Search for the cell housing the specified text and yield its (X, Y) center coordinate. 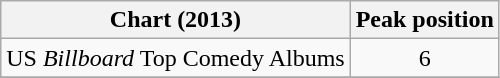
Chart (2013) (176, 20)
6 (424, 58)
Peak position (424, 20)
US Billboard Top Comedy Albums (176, 58)
